Scan for the cell matching the given text and deliver its (X, Y) coordinate at center. 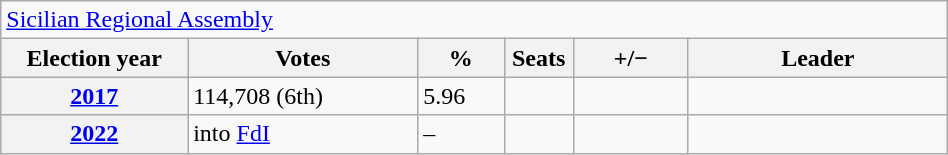
– (461, 134)
Leader (818, 58)
2022 (94, 134)
Sicilian Regional Assembly (474, 20)
Votes (303, 58)
Election year (94, 58)
114,708 (6th) (303, 96)
5.96 (461, 96)
+/− (630, 58)
into FdI (303, 134)
2017 (94, 96)
% (461, 58)
Seats (538, 58)
